From the cell containing the given text, extract its center point as (x, y) coordinate. 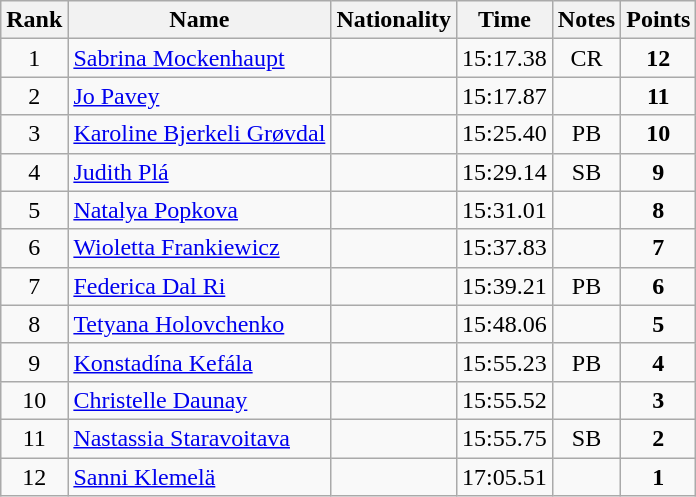
15:25.40 (505, 134)
15:29.14 (505, 172)
Notes (586, 20)
15:17.87 (505, 96)
Karoline Bjerkeli Grøvdal (200, 134)
17:05.51 (505, 477)
CR (586, 58)
Time (505, 20)
Tetyana Holovchenko (200, 324)
Judith Plá (200, 172)
Sanni Klemelä (200, 477)
Sabrina Mockenhaupt (200, 58)
15:37.83 (505, 248)
Federica Dal Ri (200, 286)
Nationality (394, 20)
Points (658, 20)
Nastassia Staravoitava (200, 438)
15:17.38 (505, 58)
Name (200, 20)
15:55.23 (505, 362)
Rank (34, 20)
15:55.52 (505, 400)
15:39.21 (505, 286)
15:31.01 (505, 210)
Natalya Popkova (200, 210)
Konstadína Kefála (200, 362)
Christelle Daunay (200, 400)
15:48.06 (505, 324)
Wioletta Frankiewicz (200, 248)
15:55.75 (505, 438)
Jo Pavey (200, 96)
